Return (X, Y) of the center of cell containing provided text 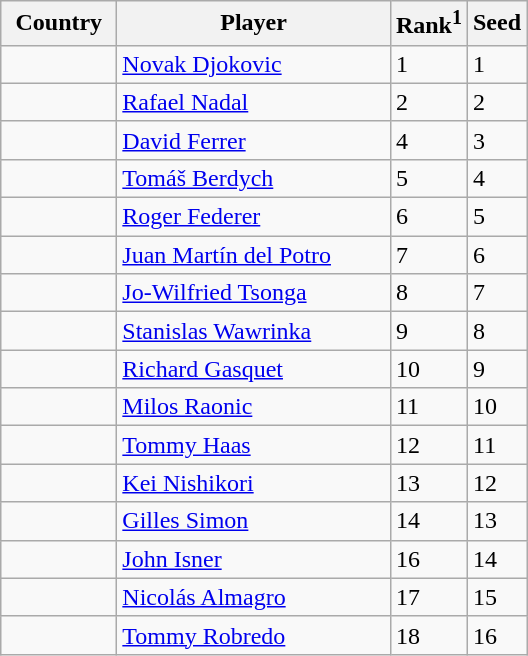
Milos Raonic (254, 407)
Novak Djokovic (254, 64)
Kei Nishikori (254, 483)
John Isner (254, 559)
Gilles Simon (254, 521)
15 (496, 597)
Player (254, 24)
Tomáš Berdych (254, 178)
Jo-Wilfried Tsonga (254, 293)
Rafael Nadal (254, 102)
Tommy Haas (254, 445)
David Ferrer (254, 140)
Richard Gasquet (254, 369)
Nicolás Almagro (254, 597)
Tommy Robredo (254, 635)
Seed (496, 24)
3 (496, 140)
17 (428, 597)
18 (428, 635)
Stanislas Wawrinka (254, 331)
Country (59, 24)
Rank1 (428, 24)
Roger Federer (254, 217)
Juan Martín del Potro (254, 255)
